Pinpoint the cell where the given text exists, returning its (X, Y) midpoint coordinate. 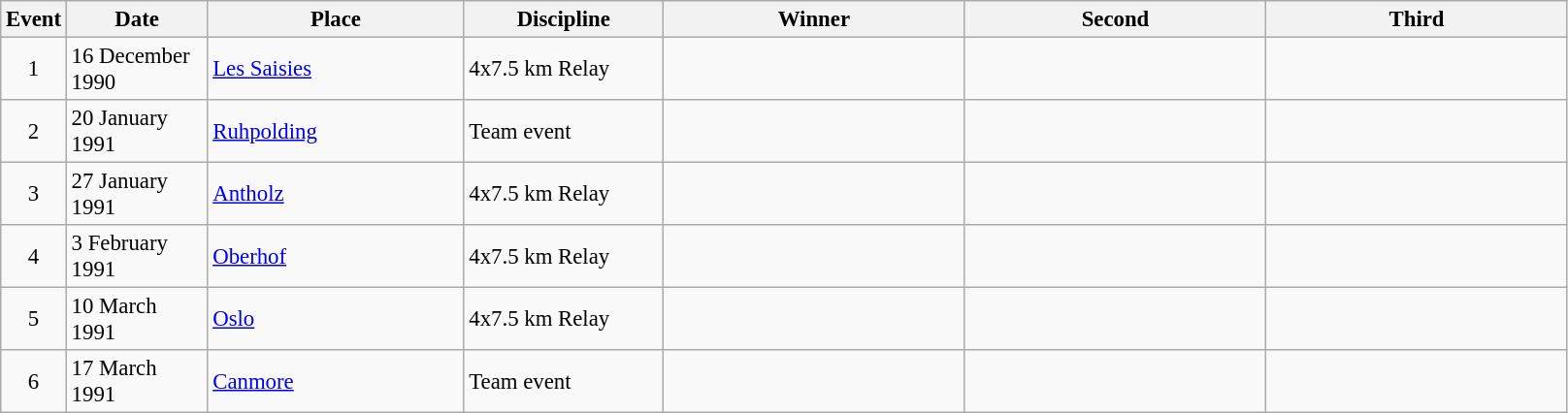
Winner (815, 19)
3 February 1991 (137, 256)
Discipline (564, 19)
Date (137, 19)
Place (336, 19)
4 (34, 256)
5 (34, 320)
Second (1116, 19)
27 January 1991 (137, 194)
20 January 1991 (137, 132)
1 (34, 70)
Event (34, 19)
Third (1417, 19)
Oslo (336, 320)
3 (34, 194)
Team event (564, 132)
16 December 1990 (137, 70)
10 March 1991 (137, 320)
Les Saisies (336, 70)
Oberhof (336, 256)
Ruhpolding (336, 132)
Antholz (336, 194)
2 (34, 132)
